For the text-containing cell, return its midpoint in [x, y] coordinate format. 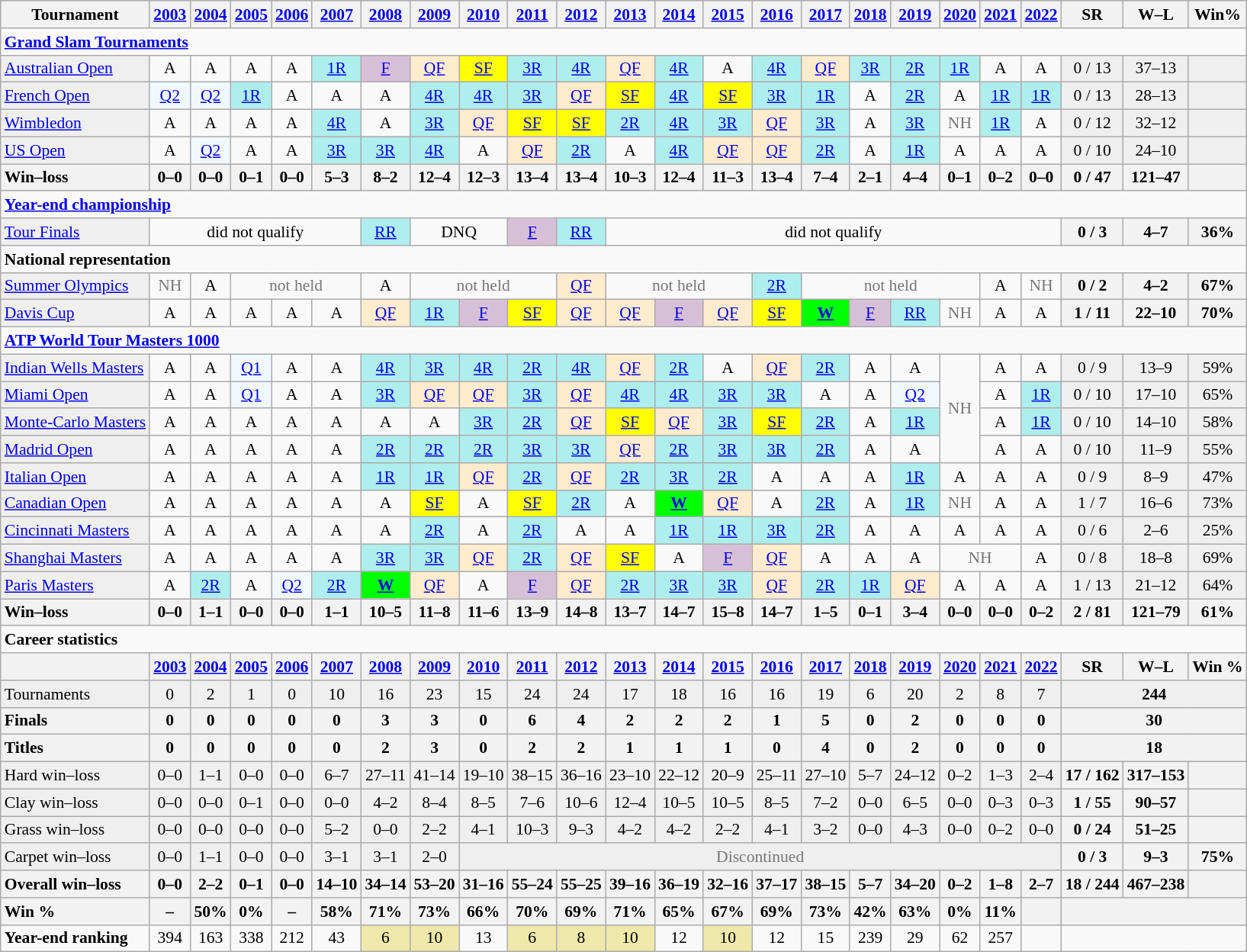
23 [435, 694]
US Open [75, 150]
2–7 [1040, 884]
14–8 [581, 613]
Career statistics [624, 640]
64% [1217, 585]
20–9 [728, 776]
7–4 [825, 178]
55–25 [581, 884]
13–7 [630, 613]
Year-end ranking [75, 938]
27–11 [385, 776]
Cincinnati Masters [75, 531]
51–25 [1156, 830]
Italian Open [75, 477]
212 [291, 938]
21–12 [1156, 585]
75% [1217, 857]
1–5 [825, 613]
1 / 55 [1092, 802]
0 / 24 [1092, 830]
27–10 [825, 776]
2–1 [869, 178]
22–10 [1156, 314]
121–79 [1156, 613]
2–6 [1156, 531]
1 / 7 [1092, 503]
41–14 [435, 776]
Tournament [75, 14]
4–4 [915, 178]
2 / 81 [1092, 613]
Grand Slam Tournaments [624, 42]
121–47 [1156, 178]
15–8 [728, 613]
11–9 [1156, 449]
7–2 [825, 802]
1–8 [1001, 884]
394 [169, 938]
28–13 [1156, 96]
317–153 [1156, 776]
20 [915, 694]
31–16 [484, 884]
ATP World Tour Masters 1000 [624, 341]
Davis Cup [75, 314]
34–14 [385, 884]
Monte-Carlo Masters [75, 423]
2–4 [1040, 776]
24–12 [915, 776]
Miami Open [75, 395]
1 / 13 [1092, 585]
39–16 [630, 884]
12–3 [484, 178]
6–7 [336, 776]
Wimbledon [75, 124]
11% [1001, 912]
Win% [1217, 14]
5–2 [336, 830]
0 / 8 [1092, 558]
0 / 2 [1092, 286]
Tour Finals [75, 232]
29 [915, 938]
30 [1155, 721]
18–8 [1156, 558]
8–9 [1156, 477]
Grass win–loss [75, 830]
0 / 47 [1092, 178]
Tournaments [75, 694]
17 / 162 [1092, 776]
34–20 [915, 884]
47% [1217, 477]
25–11 [776, 776]
6–5 [915, 802]
19 [825, 694]
Canadian Open [75, 503]
Year-end championship [624, 205]
8–4 [435, 802]
239 [869, 938]
11–3 [728, 178]
8–2 [385, 178]
53–20 [435, 884]
5 [825, 721]
50% [211, 912]
163 [211, 938]
3–4 [915, 613]
1 / 11 [1092, 314]
13 [484, 938]
0 / 12 [1092, 124]
Carpet win–loss [75, 857]
0 / 6 [1092, 531]
Indian Wells Masters [75, 368]
32–12 [1156, 124]
18 / 244 [1092, 884]
32–16 [728, 884]
61% [1217, 613]
11–6 [484, 613]
Discontinued [760, 857]
7 [1040, 694]
Shanghai Masters [75, 558]
55–24 [532, 884]
Hard win–loss [75, 776]
17–10 [1156, 395]
7–6 [532, 802]
11–8 [435, 613]
Titles [75, 748]
17 [630, 694]
19–10 [484, 776]
257 [1001, 938]
36–19 [679, 884]
5–3 [336, 178]
National representation [624, 259]
16–6 [1156, 503]
1–3 [1001, 776]
Overall win–loss [75, 884]
23–10 [630, 776]
3–2 [825, 830]
Paris Masters [75, 585]
Australian Open [75, 69]
55% [1217, 449]
90–57 [1156, 802]
10–6 [581, 802]
2–0 [435, 857]
DNQ [459, 232]
4–7 [1156, 232]
43 [336, 938]
Summer Olympics [75, 286]
62 [959, 938]
36% [1217, 232]
42% [869, 912]
French Open [75, 96]
4–3 [915, 830]
338 [252, 938]
Clay win–loss [75, 802]
63% [915, 912]
36–16 [581, 776]
37–17 [776, 884]
25% [1217, 531]
66% [484, 912]
244 [1155, 694]
37–13 [1156, 69]
24–10 [1156, 150]
59% [1217, 368]
22–12 [679, 776]
Madrid Open [75, 449]
Finals [75, 721]
467–238 [1156, 884]
